Extract the [x, y] coordinate from the center of the cell holding the provided text.  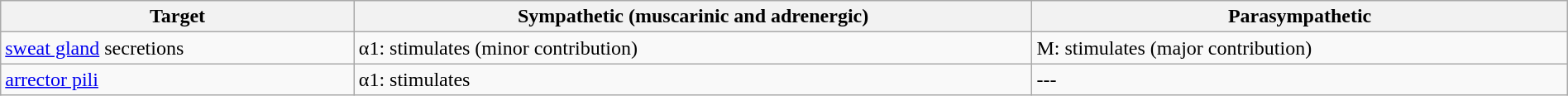
sweat gland secretions [178, 48]
--- [1300, 79]
Parasympathetic [1300, 17]
α1: stimulates (minor contribution) [693, 48]
Sympathetic (muscarinic and adrenergic) [693, 17]
Target [178, 17]
arrector pili [178, 79]
M: stimulates (major contribution) [1300, 48]
α1: stimulates [693, 79]
